Scan for the cell matching the given text and deliver its [x, y] coordinate at center. 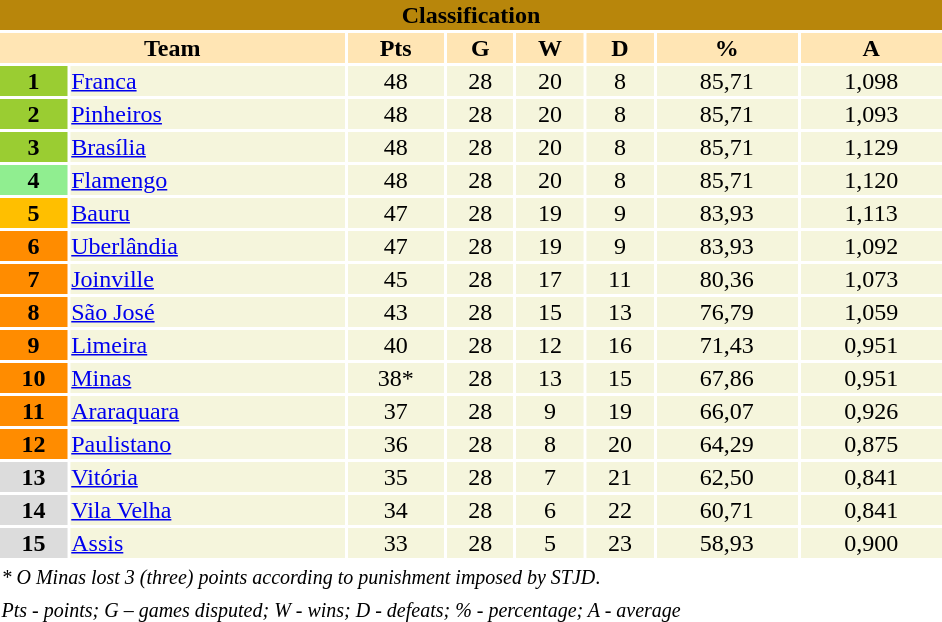
São José [208, 312]
1,120 [871, 180]
34 [396, 510]
4 [34, 180]
21 [620, 477]
76,79 [726, 312]
0,900 [871, 543]
62,50 [726, 477]
Team [172, 48]
0,875 [871, 444]
43 [396, 312]
Franca [208, 81]
G [480, 48]
1,092 [871, 246]
Uberlândia [208, 246]
14 [34, 510]
W [550, 48]
Assis [208, 543]
Brasília [208, 147]
40 [396, 345]
16 [620, 345]
Paulistano [208, 444]
Vitória [208, 477]
Pinheiros [208, 114]
58,93 [726, 543]
2 [34, 114]
33 [396, 543]
1 [34, 81]
Limeira [208, 345]
Flamengo [208, 180]
60,71 [726, 510]
38* [396, 378]
10 [34, 378]
* O Minas lost 3 (three) points according to punishment imposed by STJD. [471, 576]
A [871, 48]
36 [396, 444]
67,86 [726, 378]
Minas [208, 378]
1,113 [871, 213]
1,093 [871, 114]
Araraquara [208, 411]
17 [550, 279]
1,129 [871, 147]
Pts [396, 48]
66,07 [726, 411]
37 [396, 411]
1,073 [871, 279]
1,059 [871, 312]
3 [34, 147]
% [726, 48]
0,926 [871, 411]
D [620, 48]
22 [620, 510]
1,098 [871, 81]
45 [396, 279]
Bauru [208, 213]
Vila Velha [208, 510]
35 [396, 477]
23 [620, 543]
Classification [471, 15]
Joinville [208, 279]
71,43 [726, 345]
64,29 [726, 444]
80,36 [726, 279]
